Return [X, Y] of the center of cell containing provided text 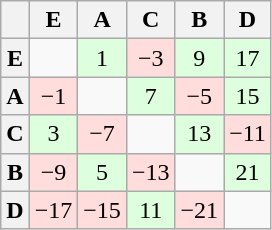
−9 [54, 172]
−15 [102, 210]
−21 [200, 210]
7 [150, 96]
17 [248, 58]
−1 [54, 96]
5 [102, 172]
−7 [102, 134]
11 [150, 210]
13 [200, 134]
21 [248, 172]
15 [248, 96]
−17 [54, 210]
−3 [150, 58]
−5 [200, 96]
9 [200, 58]
−11 [248, 134]
−13 [150, 172]
3 [54, 134]
1 [102, 58]
